Search for the cell housing the specified text and yield its [x, y] center coordinate. 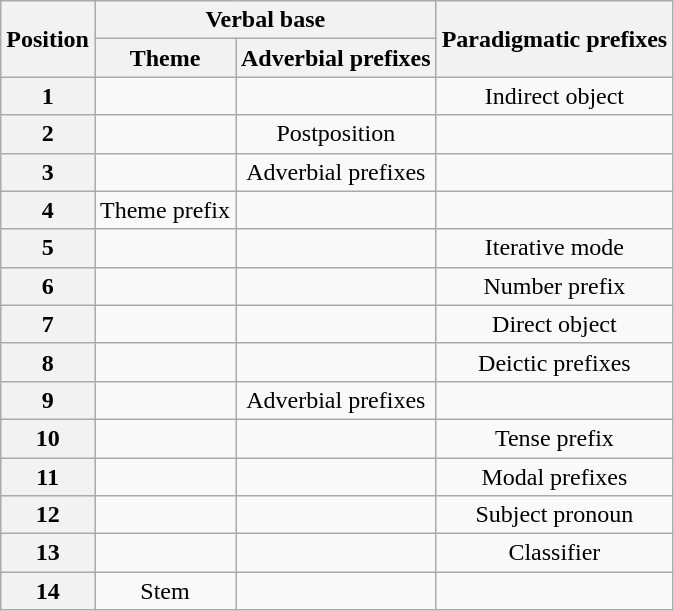
Verbal base [265, 20]
Subject pronoun [554, 515]
Postposition [336, 134]
Tense prefix [554, 438]
Number prefix [554, 286]
Indirect object [554, 96]
13 [48, 553]
7 [48, 324]
3 [48, 172]
5 [48, 248]
14 [48, 591]
11 [48, 477]
1 [48, 96]
4 [48, 210]
10 [48, 438]
Modal prefixes [554, 477]
Iterative mode [554, 248]
Classifier [554, 553]
8 [48, 362]
9 [48, 400]
Stem [164, 591]
6 [48, 286]
Deictic prefixes [554, 362]
12 [48, 515]
Paradigmatic prefixes [554, 39]
Theme [164, 58]
Position [48, 39]
Direct object [554, 324]
2 [48, 134]
Theme prefix [164, 210]
